Capture the cell that displays the provided text and extract its (X, Y) central coordinate. 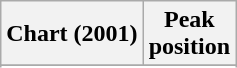
Peakposition (189, 34)
Chart (2001) (72, 34)
